Capture the cell that displays the provided text and extract its [x, y] central coordinate. 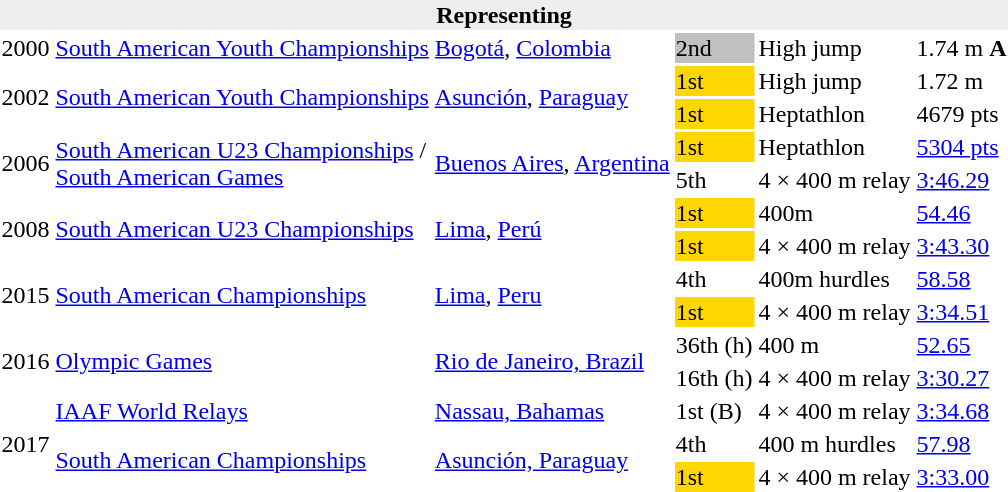
400 m [834, 345]
Representing [504, 15]
2015 [26, 296]
IAAF World Relays [242, 411]
57.98 [962, 444]
Bogotá, Colombia [552, 48]
Buenos Aires, Argentina [552, 164]
3:46.29 [962, 180]
South American U23 Championships / South American Games [242, 164]
16th (h) [714, 378]
2017 [26, 444]
Rio de Janeiro, Brazil [552, 362]
Lima, Perú [552, 230]
400m [834, 213]
South American U23 Championships [242, 230]
3:33.00 [962, 477]
5304 pts [962, 147]
3:34.51 [962, 312]
400 m hurdles [834, 444]
2nd [714, 48]
Lima, Peru [552, 296]
2000 [26, 48]
3:34.68 [962, 411]
2008 [26, 230]
58.58 [962, 279]
36th (h) [714, 345]
1.72 m [962, 81]
Nassau, Bahamas [552, 411]
52.65 [962, 345]
54.46 [962, 213]
400m hurdles [834, 279]
2016 [26, 362]
3:43.30 [962, 246]
1.74 m A [962, 48]
3:30.27 [962, 378]
5th [714, 180]
2006 [26, 164]
2002 [26, 98]
1st (B) [714, 411]
4679 pts [962, 114]
Olympic Games [242, 362]
